Determine the (X, Y) coordinate at the center of the cell enclosing the given text.  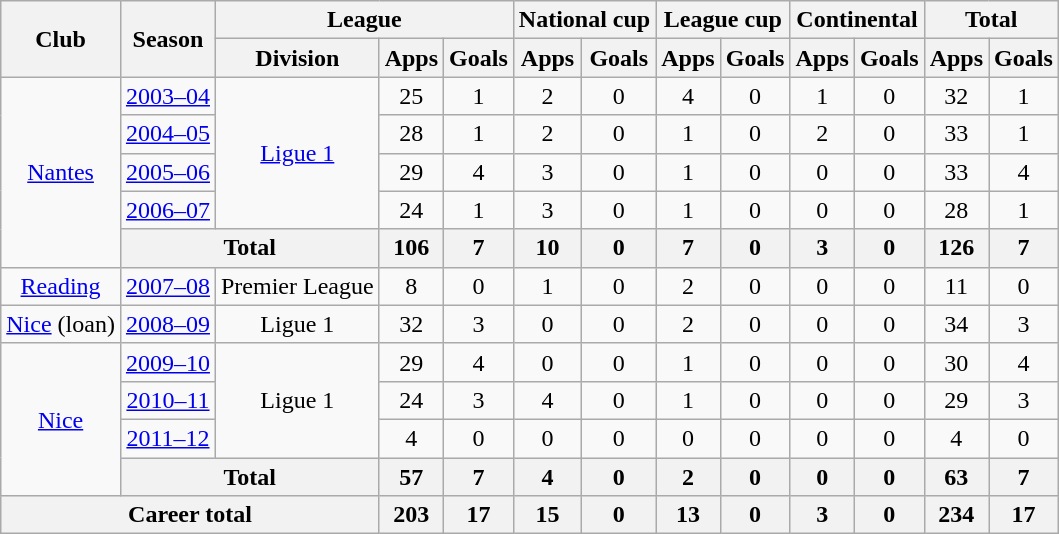
126 (956, 248)
Nice (loan) (61, 324)
2006–07 (168, 210)
National cup (584, 20)
Career total (190, 515)
57 (411, 477)
2010–11 (168, 400)
234 (956, 515)
2011–12 (168, 438)
25 (411, 96)
Club (61, 39)
Division (297, 58)
Premier League (297, 286)
63 (956, 477)
8 (411, 286)
Season (168, 39)
2009–10 (168, 362)
2007–08 (168, 286)
Nice (61, 419)
Continental (857, 20)
15 (547, 515)
11 (956, 286)
2008–09 (168, 324)
2004–05 (168, 134)
30 (956, 362)
2005–06 (168, 172)
13 (688, 515)
League cup (723, 20)
Reading (61, 286)
106 (411, 248)
34 (956, 324)
10 (547, 248)
2003–04 (168, 96)
203 (411, 515)
Nantes (61, 172)
League (364, 20)
